From the cell containing the given text, extract its center point as [x, y] coordinate. 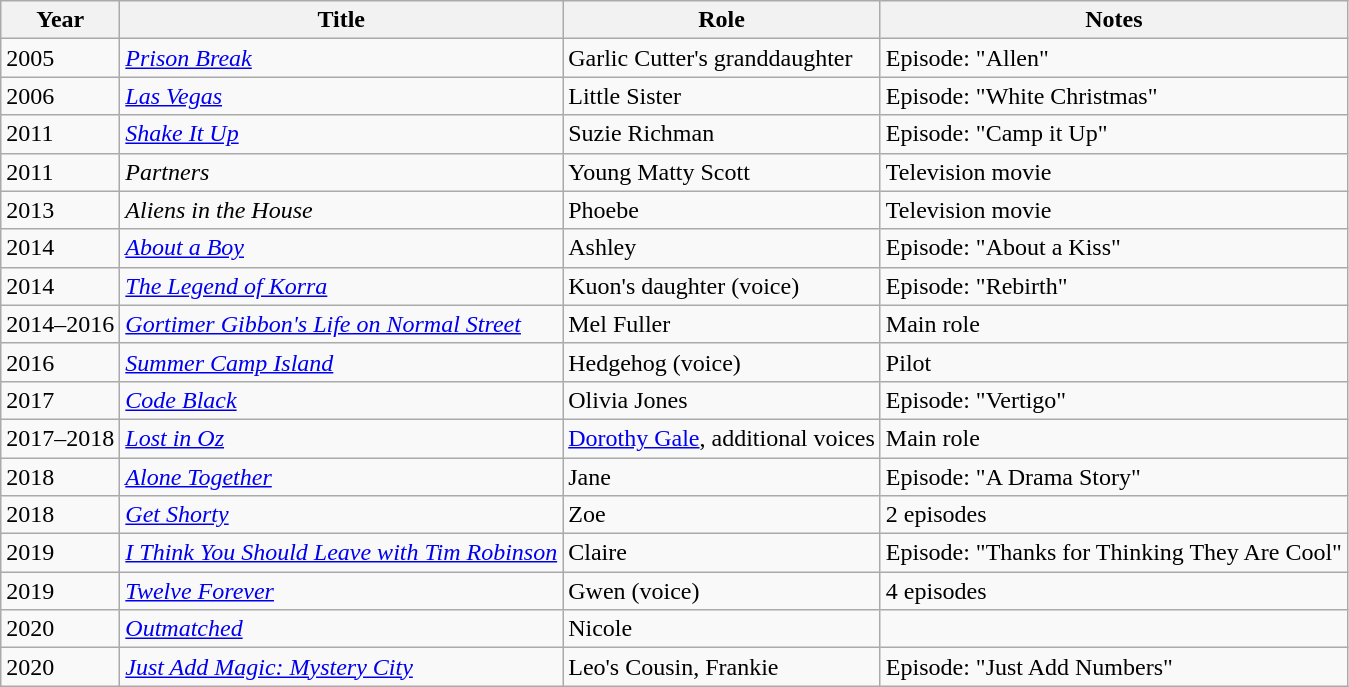
Lost in Oz [342, 438]
2005 [60, 58]
Episode: "White Christmas" [1114, 96]
Episode: "Thanks for Thinking They Are Cool" [1114, 553]
Gwen (voice) [722, 591]
2 episodes [1114, 515]
Shake It Up [342, 134]
4 episodes [1114, 591]
Suzie Richman [722, 134]
About a Boy [342, 248]
Jane [722, 477]
Episode: "Camp it Up" [1114, 134]
The Legend of Korra [342, 286]
Ashley [722, 248]
Code Black [342, 400]
Dorothy Gale, additional voices [722, 438]
Mel Fuller [722, 324]
Little Sister [722, 96]
Phoebe [722, 210]
Young Matty Scott [722, 172]
Aliens in the House [342, 210]
2013 [60, 210]
Partners [342, 172]
Summer Camp Island [342, 362]
2016 [60, 362]
Episode: "Just Add Numbers" [1114, 667]
Claire [722, 553]
2014–2016 [60, 324]
Notes [1114, 20]
Las Vegas [342, 96]
Outmatched [342, 629]
Nicole [722, 629]
Year [60, 20]
Title [342, 20]
Kuon's daughter (voice) [722, 286]
2017 [60, 400]
Episode: "Rebirth" [1114, 286]
Garlic Cutter's granddaughter [722, 58]
Prison Break [342, 58]
Leo's Cousin, Frankie [722, 667]
Just Add Magic: Mystery City [342, 667]
Role [722, 20]
2006 [60, 96]
Get Shorty [342, 515]
Episode: "Vertigo" [1114, 400]
2017–2018 [60, 438]
Hedgehog (voice) [722, 362]
Episode: "About a Kiss" [1114, 248]
Pilot [1114, 362]
Alone Together [342, 477]
I Think You Should Leave with Tim Robinson [342, 553]
Twelve Forever [342, 591]
Olivia Jones [722, 400]
Zoe [722, 515]
Gortimer Gibbon's Life on Normal Street [342, 324]
Episode: "Allen" [1114, 58]
Episode: "A Drama Story" [1114, 477]
